From the cell containing the given text, extract its center point as (x, y) coordinate. 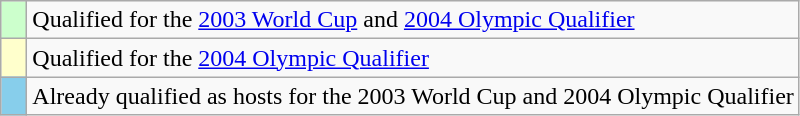
Already qualified as hosts for the 2003 World Cup and 2004 Olympic Qualifier (414, 96)
Qualified for the 2003 World Cup and 2004 Olympic Qualifier (414, 20)
Qualified for the 2004 Olympic Qualifier (414, 58)
